Capture the cell that displays the provided text and extract its (X, Y) central coordinate. 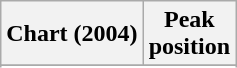
Chart (2004) (72, 34)
Peakposition (189, 34)
